Output the [X, Y] coordinate of the center of the cell containing the given text.  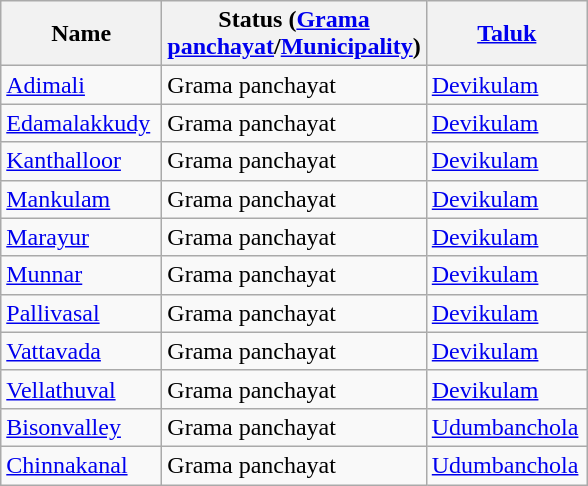
Pallivasal [82, 313]
Kanthalloor [82, 161]
Name [82, 34]
Status (Grama panchayat/Municipality) [294, 34]
Vattavada [82, 351]
Munnar [82, 275]
Bisonvalley [82, 427]
Adimali [82, 85]
Vellathuval [82, 389]
Taluk [506, 34]
Marayur [82, 237]
Chinnakanal [82, 465]
Edamalakkudy [82, 123]
Mankulam [82, 199]
